Output the [X, Y] coordinate of the center of the cell containing the given text.  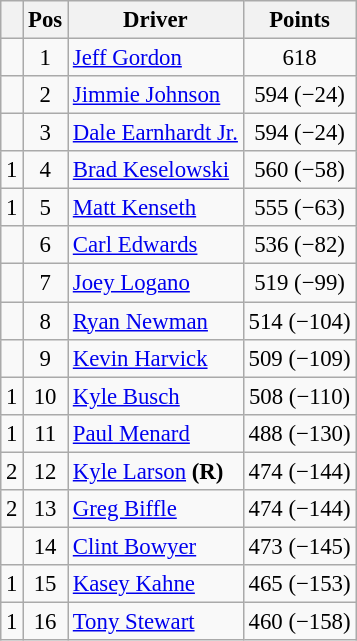
3 [46, 133]
514 (−104) [300, 321]
Joey Logano [156, 283]
Kevin Harvick [156, 358]
Jeff Gordon [156, 58]
473 (−145) [300, 546]
Kyle Larson (R) [156, 471]
509 (−109) [300, 358]
Ryan Newman [156, 321]
11 [46, 433]
5 [46, 208]
16 [46, 621]
555 (−63) [300, 208]
Carl Edwards [156, 245]
Greg Biffle [156, 509]
Pos [46, 20]
460 (−158) [300, 621]
465 (−153) [300, 584]
508 (−110) [300, 396]
Kasey Kahne [156, 584]
Tony Stewart [156, 621]
8 [46, 321]
Clint Bowyer [156, 546]
536 (−82) [300, 245]
6 [46, 245]
Matt Kenseth [156, 208]
618 [300, 58]
14 [46, 546]
4 [46, 170]
Jimmie Johnson [156, 95]
15 [46, 584]
13 [46, 509]
Driver [156, 20]
488 (−130) [300, 433]
7 [46, 283]
Paul Menard [156, 433]
Kyle Busch [156, 396]
12 [46, 471]
519 (−99) [300, 283]
Brad Keselowski [156, 170]
10 [46, 396]
9 [46, 358]
Dale Earnhardt Jr. [156, 133]
560 (−58) [300, 170]
Points [300, 20]
